Search for the cell housing the specified text and yield its [X, Y] center coordinate. 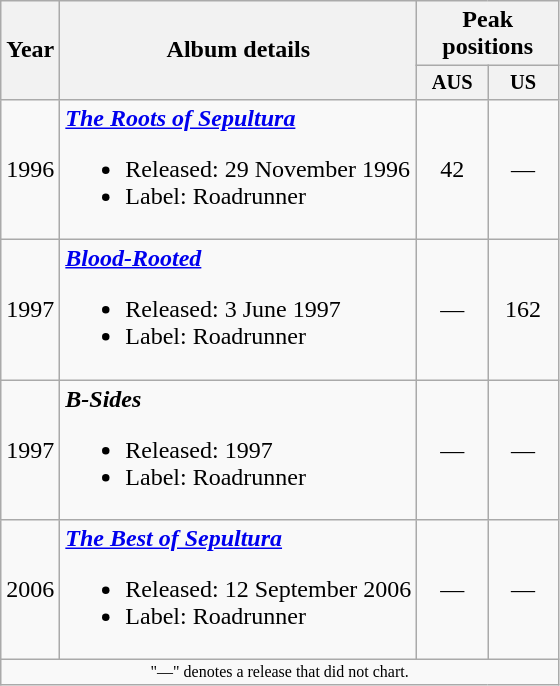
Peakpositions [488, 34]
1996 [30, 169]
AUS [452, 83]
162 [524, 310]
B-SidesReleased: 1997Label: Roadrunner [238, 450]
US [524, 83]
Album details [238, 50]
The Best of SepulturaReleased: 12 September 2006Label: Roadrunner [238, 590]
"—" denotes a release that did not chart. [280, 672]
The Roots of SepulturaReleased: 29 November 1996Label: Roadrunner [238, 169]
Blood-RootedReleased: 3 June 1997Label: Roadrunner [238, 310]
42 [452, 169]
Year [30, 50]
2006 [30, 590]
